Provide the (x, y) coordinate of the cell's center where the given text is located.  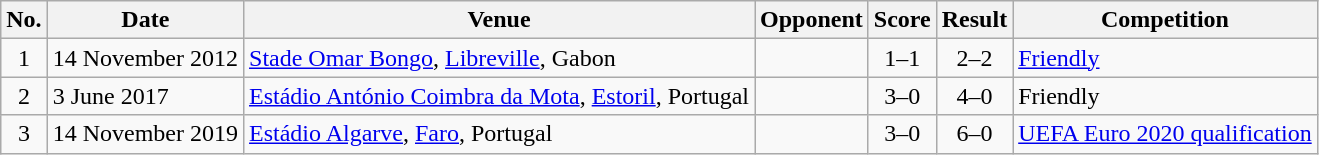
Result (974, 20)
Date (145, 20)
Opponent (812, 20)
14 November 2019 (145, 134)
14 November 2012 (145, 58)
4–0 (974, 96)
3 June 2017 (145, 96)
2 (24, 96)
Competition (1166, 20)
No. (24, 20)
6–0 (974, 134)
Score (902, 20)
Estádio António Coimbra da Mota, Estoril, Portugal (500, 96)
2–2 (974, 58)
1 (24, 58)
Stade Omar Bongo, Libreville, Gabon (500, 58)
Estádio Algarve, Faro, Portugal (500, 134)
3 (24, 134)
Venue (500, 20)
1–1 (902, 58)
UEFA Euro 2020 qualification (1166, 134)
